From the cell containing the given text, extract its center point as (x, y) coordinate. 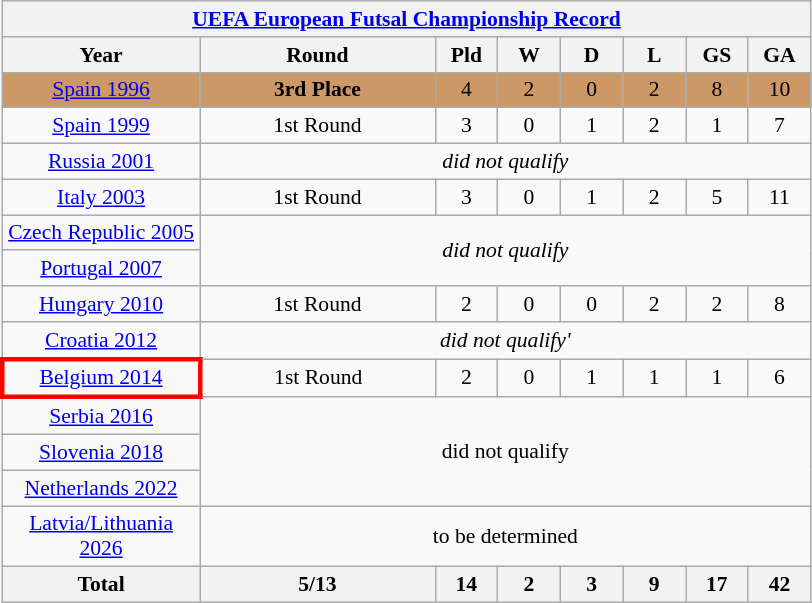
3rd Place (318, 90)
Belgium 2014 (101, 378)
Czech Republic 2005 (101, 233)
UEFA European Futsal Championship Record (406, 19)
GS (718, 55)
Croatia 2012 (101, 340)
W (530, 55)
10 (780, 90)
Round (318, 55)
Netherlands 2022 (101, 488)
Latvia/Lithuania 2026 (101, 536)
Italy 2003 (101, 197)
Total (101, 585)
7 (780, 126)
Serbia 2016 (101, 416)
9 (654, 585)
Russia 2001 (101, 162)
Spain 1999 (101, 126)
Spain 1996 (101, 90)
GA (780, 55)
Hungary 2010 (101, 304)
42 (780, 585)
11 (780, 197)
14 (466, 585)
4 (466, 90)
D (592, 55)
did not qualify' (506, 340)
to be determined (506, 536)
5 (718, 197)
17 (718, 585)
Slovenia 2018 (101, 453)
Year (101, 55)
5/13 (318, 585)
L (654, 55)
Portugal 2007 (101, 269)
6 (780, 378)
Pld (466, 55)
